Return [x, y] of the center of cell containing provided text 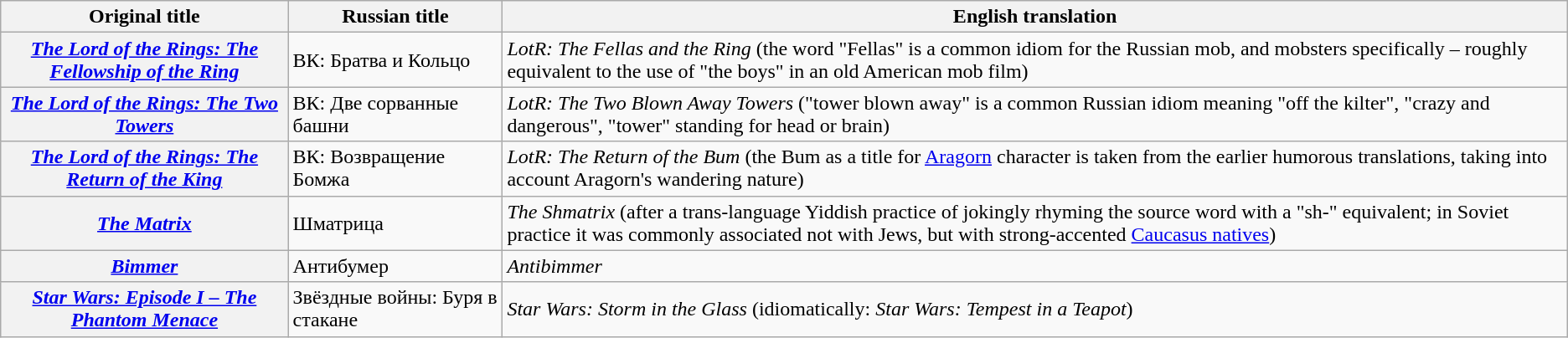
Original title [144, 17]
ВК: Две сорванные башни [395, 114]
Russian title [395, 17]
The Lord of the Rings: The Return of the King [144, 169]
Шматрица [395, 223]
English translation [1035, 17]
Звёздные войны: Буря в стакане [395, 310]
ВК: Возвращение Бомжа [395, 169]
The Lord of the Rings: The Two Towers [144, 114]
Antibimmer [1035, 266]
Bimmer [144, 266]
ВК: Братва и Кольцо [395, 60]
The Matrix [144, 223]
Антибумер [395, 266]
Star Wars: Episode I – The Phantom Menace [144, 310]
Star Wars: Storm in the Glass (idiomatically: Star Wars: Tempest in a Teapot) [1035, 310]
The Lord of the Rings: The Fellowship of the Ring [144, 60]
